Find where the given text appears and provide that cell's center as [X, Y] coordinate. 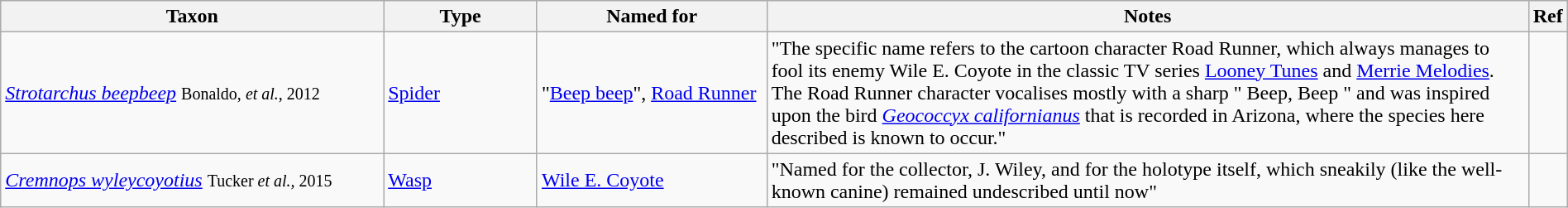
"Beep beep", Road Runner [652, 93]
Named for [652, 17]
Wile E. Coyote [652, 181]
"Named for the collector, J. Wiley, and for the holotype itself, which sneakily (like the well-known canine) remained undescribed until now" [1148, 181]
Notes [1148, 17]
Strotarchus beepbeep Bonaldo, et al., 2012 [192, 93]
Taxon [192, 17]
Wasp [461, 181]
Cremnops wyleycoyotius Tucker et al., 2015 [192, 181]
Spider [461, 93]
Type [461, 17]
Ref [1548, 17]
